Output the (x, y) coordinate of the center of the cell containing the given text.  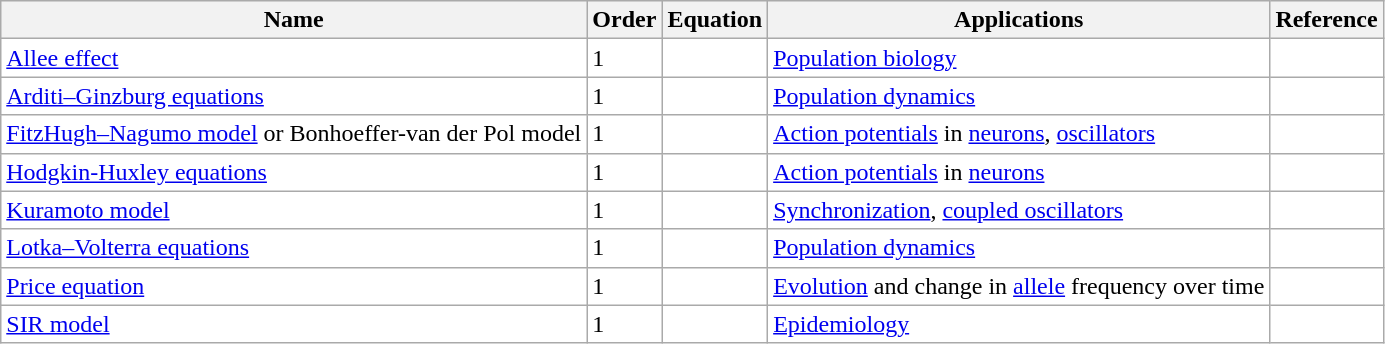
Name (294, 20)
Kuramoto model (294, 210)
Order (624, 20)
Allee effect (294, 58)
FitzHugh–Nagumo model or Bonhoeffer-van der Pol model (294, 134)
Synchronization, coupled oscillators (1019, 210)
Epidemiology (1019, 324)
Population biology (1019, 58)
Lotka–Volterra equations (294, 248)
SIR model (294, 324)
Arditi–Ginzburg equations (294, 96)
Applications (1019, 20)
Price equation (294, 286)
Equation (715, 20)
Action potentials in neurons (1019, 172)
Reference (1326, 20)
Evolution and change in allele frequency over time (1019, 286)
Action potentials in neurons, oscillators (1019, 134)
Hodgkin-Huxley equations (294, 172)
